Detect which cell encompasses the target text, then output its (X, Y) center coordinate. 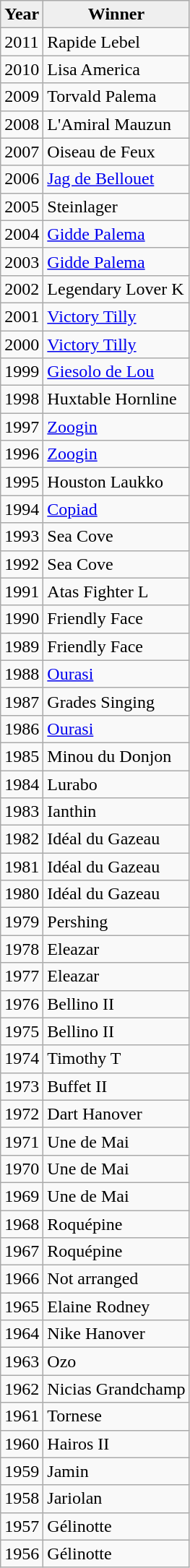
1978 (22, 949)
Ozo (116, 1361)
2010 (22, 69)
1975 (22, 1031)
1960 (22, 1444)
1986 (22, 729)
1969 (22, 1196)
1966 (22, 1279)
Year (22, 14)
1968 (22, 1224)
Hairos II (116, 1444)
Winner (116, 14)
1989 (22, 646)
1957 (22, 1526)
1974 (22, 1059)
Buffet II (116, 1086)
Ianthin (116, 812)
Grades Singing (116, 701)
1977 (22, 976)
1999 (22, 372)
1990 (22, 619)
Timothy T (116, 1059)
Jamin (116, 1471)
1964 (22, 1334)
Rapide Lebel (116, 42)
1959 (22, 1471)
Copiad (116, 509)
1995 (22, 482)
2001 (22, 316)
1985 (22, 756)
Dart Hanover (116, 1114)
1988 (22, 674)
1987 (22, 701)
1956 (22, 1554)
Lurabo (116, 784)
Lisa America (116, 69)
1976 (22, 1004)
2002 (22, 289)
Houston Laukko (116, 482)
2005 (22, 207)
1979 (22, 922)
Jag de Bellouet (116, 179)
1980 (22, 894)
1958 (22, 1499)
1993 (22, 537)
1998 (22, 399)
Tornese (116, 1416)
1982 (22, 839)
2004 (22, 234)
2006 (22, 179)
1994 (22, 509)
1961 (22, 1416)
1963 (22, 1361)
1965 (22, 1307)
1991 (22, 592)
1972 (22, 1114)
Nike Hanover (116, 1334)
Legendary Lover K (116, 289)
2011 (22, 42)
2009 (22, 97)
1992 (22, 564)
Nicias Grandchamp (116, 1389)
Giesolo de Lou (116, 372)
Not arranged (116, 1279)
1997 (22, 427)
Torvald Palema (116, 97)
Steinlager (116, 207)
2008 (22, 124)
Atas Fighter L (116, 592)
L'Amiral Mauzun (116, 124)
Huxtable Hornline (116, 399)
Minou du Donjon (116, 756)
Oiseau de Feux (116, 152)
1973 (22, 1086)
1970 (22, 1169)
Jariolan (116, 1499)
2003 (22, 261)
1983 (22, 812)
2000 (22, 345)
1967 (22, 1252)
1971 (22, 1141)
1984 (22, 784)
1962 (22, 1389)
2007 (22, 152)
1981 (22, 867)
1996 (22, 454)
Elaine Rodney (116, 1307)
Pershing (116, 922)
